Provide the [x, y] coordinate of the cell's center where the given text is located.  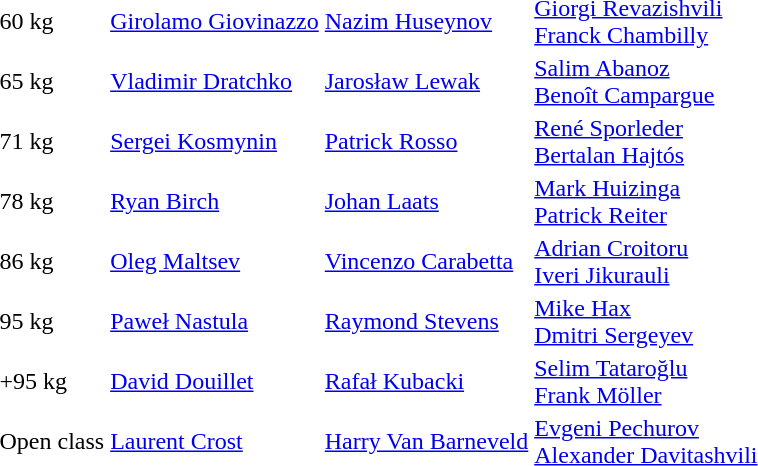
Oleg Maltsev [215, 262]
Vincenzo Carabetta [426, 262]
Jarosław Lewak [426, 82]
Johan Laats [426, 202]
Rafał Kubacki [426, 382]
David Douillet [215, 382]
Patrick Rosso [426, 142]
Paweł Nastula [215, 322]
Sergei Kosmynin [215, 142]
Raymond Stevens [426, 322]
Vladimir Dratchko [215, 82]
Ryan Birch [215, 202]
